Capture the cell that displays the provided text and extract its (x, y) central coordinate. 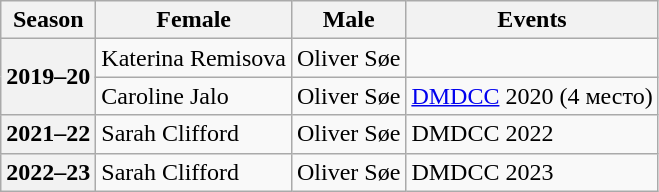
Season (48, 20)
DMDCC 2020 (4 место) (532, 96)
DMDCC 2023 (532, 172)
Katerina Remisova (194, 58)
Female (194, 20)
2021–22 (48, 134)
2019–20 (48, 77)
Events (532, 20)
DMDCC 2022 (532, 134)
Male (348, 20)
2022–23 (48, 172)
Caroline Jalo (194, 96)
